Capture the cell that displays the provided text and extract its [x, y] central coordinate. 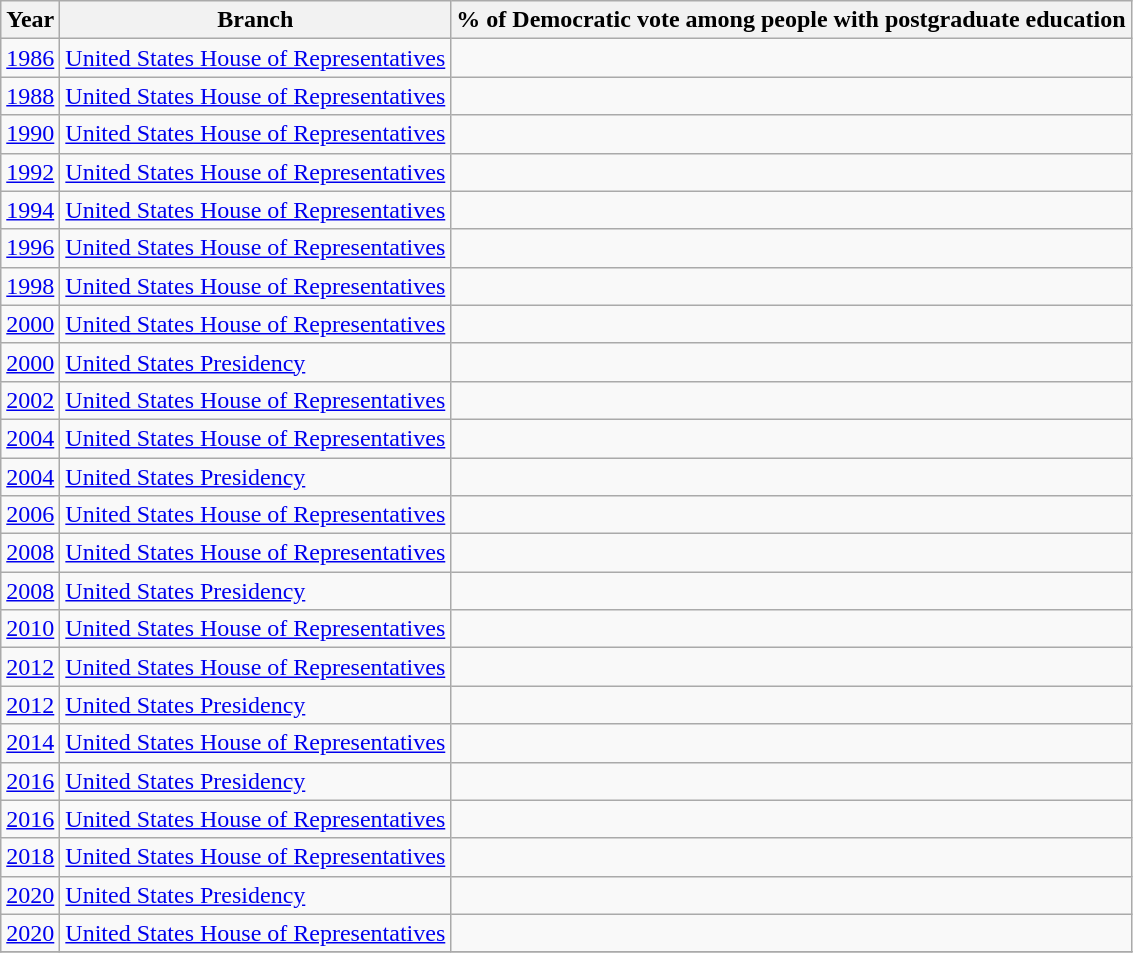
1994 [30, 210]
1992 [30, 172]
1996 [30, 248]
Year [30, 20]
2006 [30, 515]
1990 [30, 134]
2002 [30, 400]
1998 [30, 286]
2010 [30, 629]
2018 [30, 857]
1986 [30, 58]
Branch [256, 20]
% of Democratic vote among people with postgraduate education [791, 20]
2014 [30, 743]
1988 [30, 96]
